Determine the [X, Y] coordinate at the center of the cell enclosing the given text.  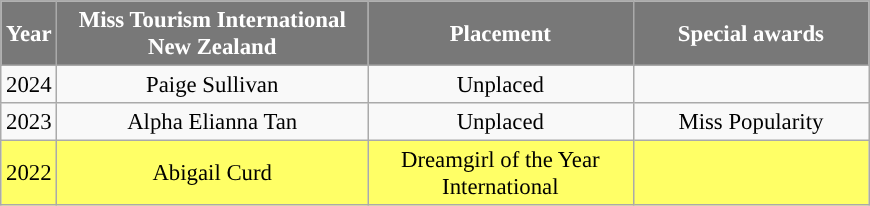
Paige Sullivan [212, 85]
Year [29, 34]
2024 [29, 85]
2023 [29, 122]
Dreamgirl of the Year International [501, 174]
Abigail Curd [212, 174]
Alpha Elianna Tan [212, 122]
Placement [501, 34]
Miss Popularity [751, 122]
Special awards [751, 34]
Miss Tourism International New Zealand [212, 34]
2022 [29, 174]
